Extract the [X, Y] coordinate from the center of the cell holding the provided text.  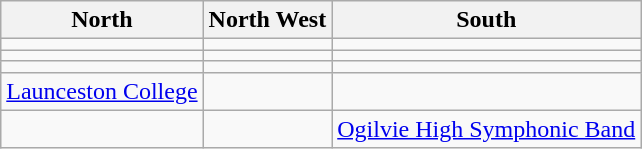
North West [268, 20]
Ogilvie High Symphonic Band [486, 129]
North [102, 20]
South [486, 20]
Launceston College [102, 91]
